Detect which cell encompasses the target text, then output its (X, Y) center coordinate. 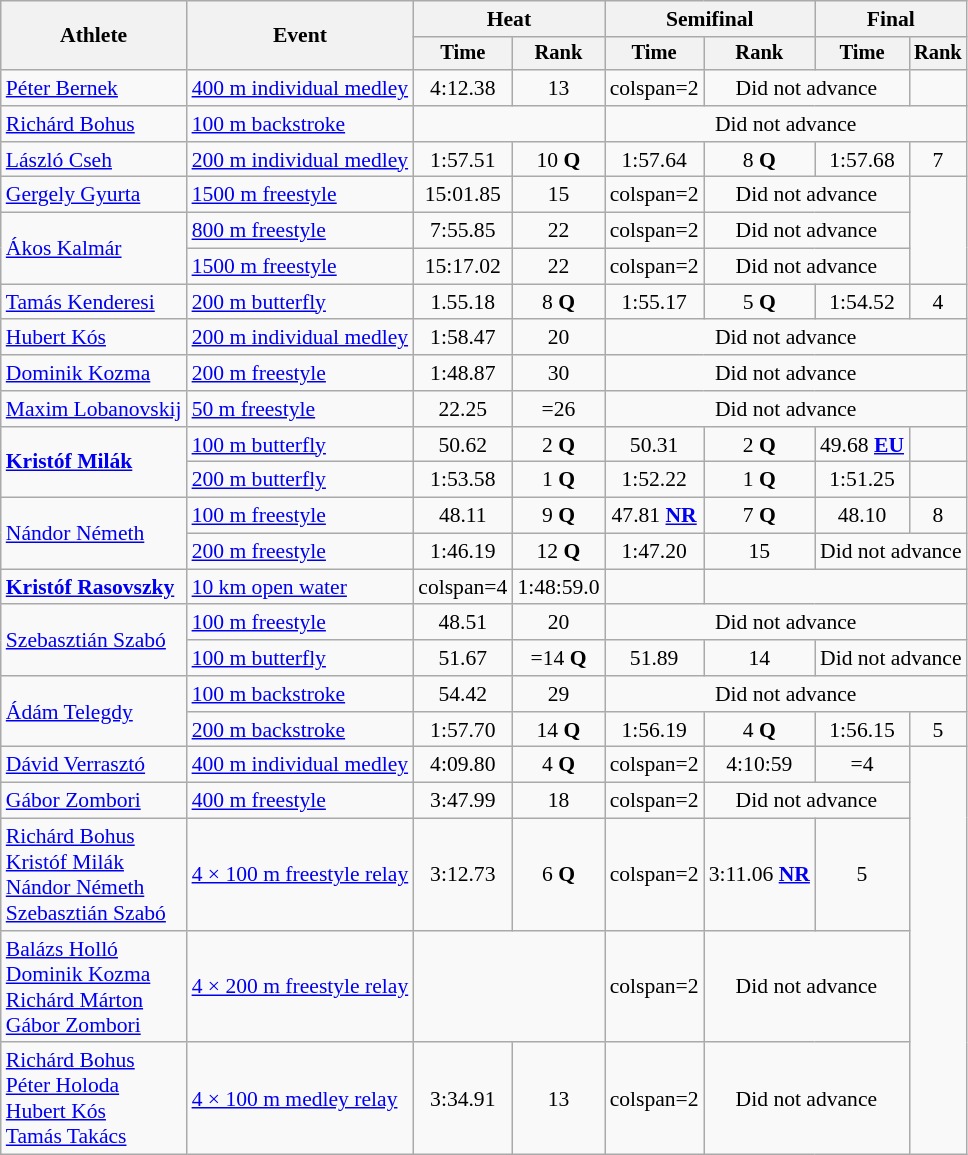
Richárd BohusKristóf MilákNándor NémethSzebasztián Szabó (94, 875)
Kristóf Rasovszky (94, 587)
7:55.85 (462, 231)
Nándor Németh (94, 534)
1:57.70 (462, 730)
22.25 (462, 409)
1:54.52 (862, 302)
5 Q (760, 302)
Final (891, 19)
7 Q (760, 516)
Szebasztián Szabó (94, 640)
15:17.02 (462, 267)
=26 (558, 409)
800 m freestyle (300, 231)
48.11 (462, 516)
15:01.85 (462, 195)
30 (558, 373)
Gábor Zombori (94, 801)
Richárd Bohus (94, 124)
3:34.91 (462, 1099)
3:11.06 NR (760, 875)
Heat (508, 19)
48.51 (462, 623)
Ádám Telegdy (94, 712)
10 km open water (300, 587)
Balázs HollóDominik KozmaRichárd MártonGábor Zombori (94, 987)
6 Q (558, 875)
4:10:59 (760, 765)
9 Q (558, 516)
1:51.25 (862, 480)
49.68 EU (862, 445)
Gergely Gyurta (94, 195)
László Cseh (94, 160)
Dávid Verrasztó (94, 765)
400 m freestyle (300, 801)
12 Q (558, 552)
Event (300, 36)
50.31 (654, 445)
Richárd BohusPéter HolodaHubert KósTamás Takács (94, 1099)
1.55.18 (462, 302)
1:48.87 (462, 373)
48.10 (862, 516)
51.67 (462, 658)
47.81 NR (654, 516)
14 Q (558, 730)
14 (760, 658)
4 × 200 m freestyle relay (300, 987)
1:56.19 (654, 730)
=14 Q (558, 658)
1:52.22 (654, 480)
7 (938, 160)
1:53.58 (462, 480)
Tamás Kenderesi (94, 302)
200 m backstroke (300, 730)
1:57.64 (654, 160)
colspan=4 (462, 587)
10 Q (558, 160)
1:57.51 (462, 160)
54.42 (462, 694)
Ákos Kalmár (94, 248)
1:58.47 (462, 338)
4 × 100 m medley relay (300, 1099)
Semifinal (710, 19)
Maxim Lobanovskij (94, 409)
1:55.17 (654, 302)
4:12.38 (462, 88)
4:09.80 (462, 765)
50 m freestyle (300, 409)
Hubert Kós (94, 338)
8 (938, 516)
1:47.20 (654, 552)
1:48:59.0 (558, 587)
3:47.99 (462, 801)
4 × 100 m freestyle relay (300, 875)
51.89 (654, 658)
18 (558, 801)
Péter Bernek (94, 88)
3:12.73 (462, 875)
1:57.68 (862, 160)
1:56.15 (862, 730)
50.62 (462, 445)
Dominik Kozma (94, 373)
1:46.19 (462, 552)
Kristóf Milák (94, 462)
=4 (862, 765)
4 (938, 302)
29 (558, 694)
Athlete (94, 36)
